Detect which cell encompasses the target text, then output its [X, Y] center coordinate. 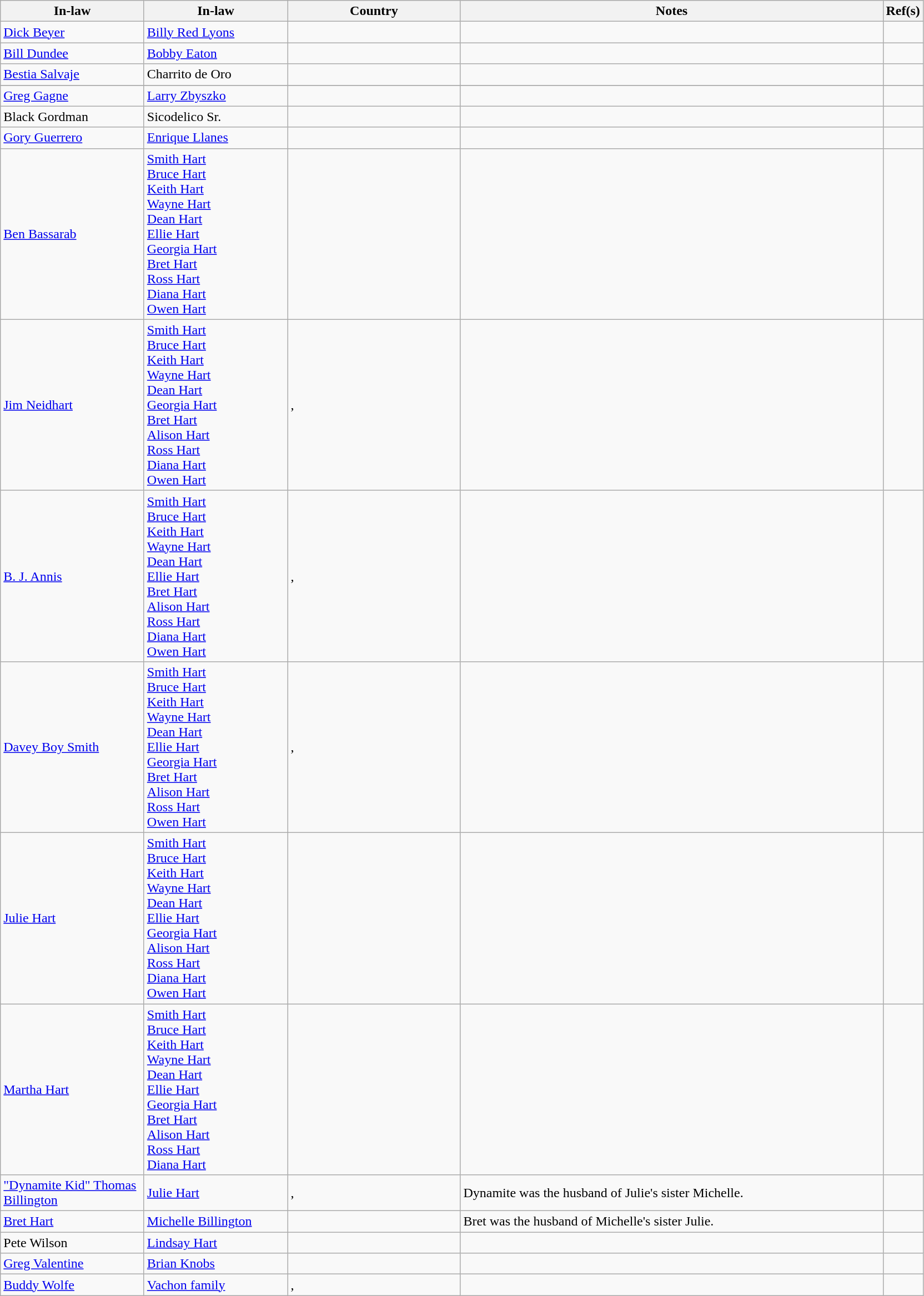
Davey Boy Smith [72, 747]
Greg Gagne [72, 96]
Smith HartBruce HartKeith HartWayne HartDean HartEllie HartGeorgia HartBret HartRoss HartDiana HartOwen Hart [215, 234]
Bret was the husband of Michelle's sister Julie. [672, 1222]
Smith HartBruce HartKeith HartWayne HartDean HartEllie HartGeorgia HartBret HartAlison HartRoss HartOwen Hart [215, 747]
Dynamite was the husband of Julie's sister Michelle. [672, 1193]
Sicodelico Sr. [215, 117]
Notes [672, 11]
Charrito de Oro [215, 74]
Buddy Wolfe [72, 1285]
B. J. Annis [72, 576]
"Dynamite Kid" Thomas Billington [72, 1193]
Enrique Llanes [215, 138]
Larry Zbyszko [215, 96]
Bestia Salvaje [72, 74]
Bobby Eaton [215, 53]
Smith HartBruce HartKeith HartWayne HartDean HartEllie HartGeorgia HartBret HartAlison HartRoss HartDiana Hart [215, 1089]
Smith HartBruce HartKeith HartWayne HartDean HartGeorgia HartBret HartAlison HartRoss HartDiana HartOwen Hart [215, 405]
Country [374, 11]
Jim Neidhart [72, 405]
Ben Bassarab [72, 234]
Vachon family [215, 1285]
Bill Dundee [72, 53]
Michelle Billington [215, 1222]
Black Gordman [72, 117]
Pete Wilson [72, 1243]
Billy Red Lyons [215, 32]
Ref(s) [903, 11]
Gory Guerrero [72, 138]
Martha Hart [72, 1089]
Bret Hart [72, 1222]
Greg Valentine [72, 1264]
Smith HartBruce HartKeith HartWayne HartDean HartEllie HartGeorgia HartAlison HartRoss HartDiana HartOwen Hart [215, 918]
Lindsay Hart [215, 1243]
Dick Beyer [72, 32]
Brian Knobs [215, 1264]
Smith HartBruce HartKeith HartWayne HartDean HartEllie HartBret HartAlison HartRoss HartDiana HartOwen Hart [215, 576]
